From the cell containing the given text, extract its center point as (X, Y) coordinate. 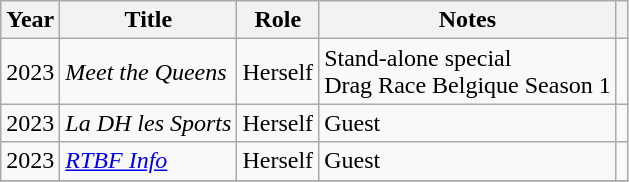
Meet the Queens (148, 72)
Stand-alone specialDrag Race Belgique Season 1 (468, 72)
Role (278, 20)
Notes (468, 20)
Year (30, 20)
RTBF Info (148, 161)
La DH les Sports (148, 123)
Title (148, 20)
